Find where the given text appears and provide that cell's center as (x, y) coordinate. 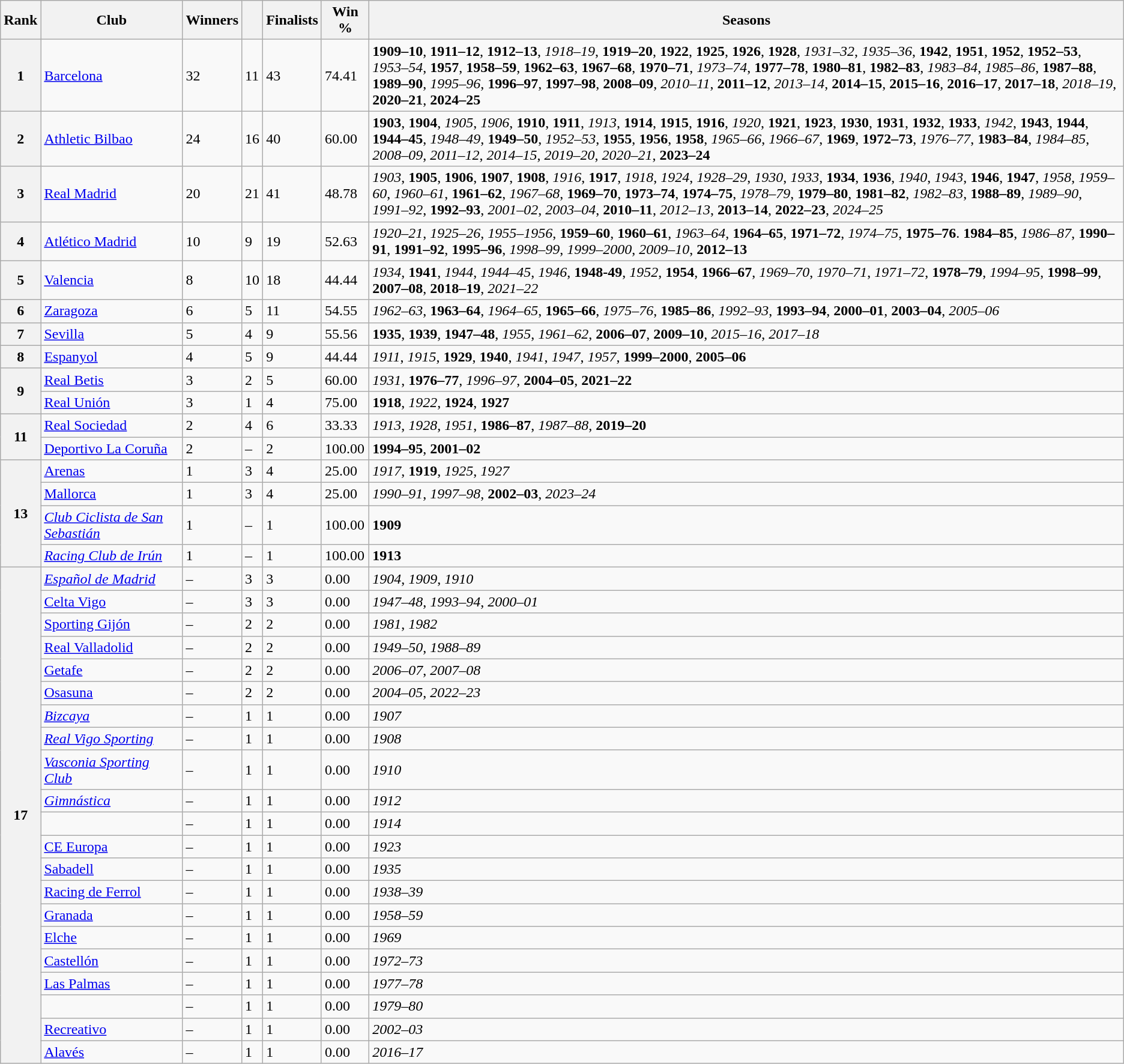
19 (292, 241)
1914 (746, 823)
Valencia (112, 280)
Recreativo (112, 1029)
Osasuna (112, 693)
21 (252, 194)
1994–95, 2001–02 (746, 449)
1958–59 (746, 915)
1990–91, 1997–98, 2002–03, 2023–24 (746, 494)
Zaragoza (112, 311)
1913, 1928, 1951, 1986–87, 1987–88, 2019–20 (746, 425)
Rank (20, 20)
75.00 (345, 402)
18 (292, 280)
Real Valladolid (112, 647)
Winners (213, 20)
20 (213, 194)
Arenas (112, 471)
74.41 (345, 76)
Racing Club de Irún (112, 556)
1923 (746, 846)
Español de Madrid (112, 579)
Real Vigo Sporting (112, 739)
1907 (746, 716)
Granada (112, 915)
1938–39 (746, 892)
Barcelona (112, 76)
1912 (746, 800)
Win % (345, 20)
1935 (746, 869)
Alavés (112, 1052)
1977–78 (746, 984)
Bizcaya (112, 716)
Club Ciclista de San Sebastián (112, 525)
Atlético Madrid (112, 241)
1908 (746, 739)
32 (213, 76)
CE Europa (112, 846)
1931, 1976–77, 1996–97, 2004–05, 2021–22 (746, 379)
Sabadell (112, 869)
1917, 1919, 1925, 1927 (746, 471)
Gimnástica (112, 800)
Real Sociedad (112, 425)
43 (292, 76)
1934, 1941, 1944, 1944–45, 1946, 1948-49, 1952, 1954, 1966–67, 1969–70, 1970–71, 1971–72, 1978–79, 1994–95, 1998–99, 2007–08, 2018–19, 2021–22 (746, 280)
17 (20, 815)
Sporting Gijón (112, 624)
Sevilla (112, 334)
1913 (746, 556)
1918, 1922, 1924, 1927 (746, 402)
1962–63, 1963–64, 1964–65, 1965–66, 1975–76, 1985–86, 1992–93, 1993–94, 2000–01, 2003–04, 2005–06 (746, 311)
40 (292, 139)
Deportivo La Coruña (112, 449)
52.63 (345, 241)
1981, 1982 (746, 624)
33.33 (345, 425)
Celta Vigo (112, 602)
1904, 1909, 1910 (746, 579)
Racing de Ferrol (112, 892)
7 (20, 334)
Real Madrid (112, 194)
Las Palmas (112, 984)
2006–07, 2007–08 (746, 670)
41 (292, 194)
1911, 1915, 1929, 1940, 1941, 1947, 1957, 1999–2000, 2005–06 (746, 357)
Vasconia Sporting Club (112, 770)
1979–80 (746, 1006)
24 (213, 139)
Real Unión (112, 402)
Seasons (746, 20)
55.56 (345, 334)
1969 (746, 938)
1910 (746, 770)
Club (112, 20)
Elche (112, 938)
Getafe (112, 670)
1947–48, 1993–94, 2000–01 (746, 602)
Finalists (292, 20)
1935, 1939, 1947–48, 1955, 1961–62, 2006–07, 2009–10, 2015–16, 2017–18 (746, 334)
2002–03 (746, 1029)
Mallorca (112, 494)
2016–17 (746, 1052)
2004–05, 2022–23 (746, 693)
Athletic Bilbao (112, 139)
54.55 (345, 311)
13 (20, 514)
Real Betis (112, 379)
Castellón (112, 961)
48.78 (345, 194)
Espanyol (112, 357)
1972–73 (746, 961)
1949–50, 1988–89 (746, 647)
1909 (746, 525)
16 (252, 139)
